Capture the cell that displays the provided text and extract its [X, Y] central coordinate. 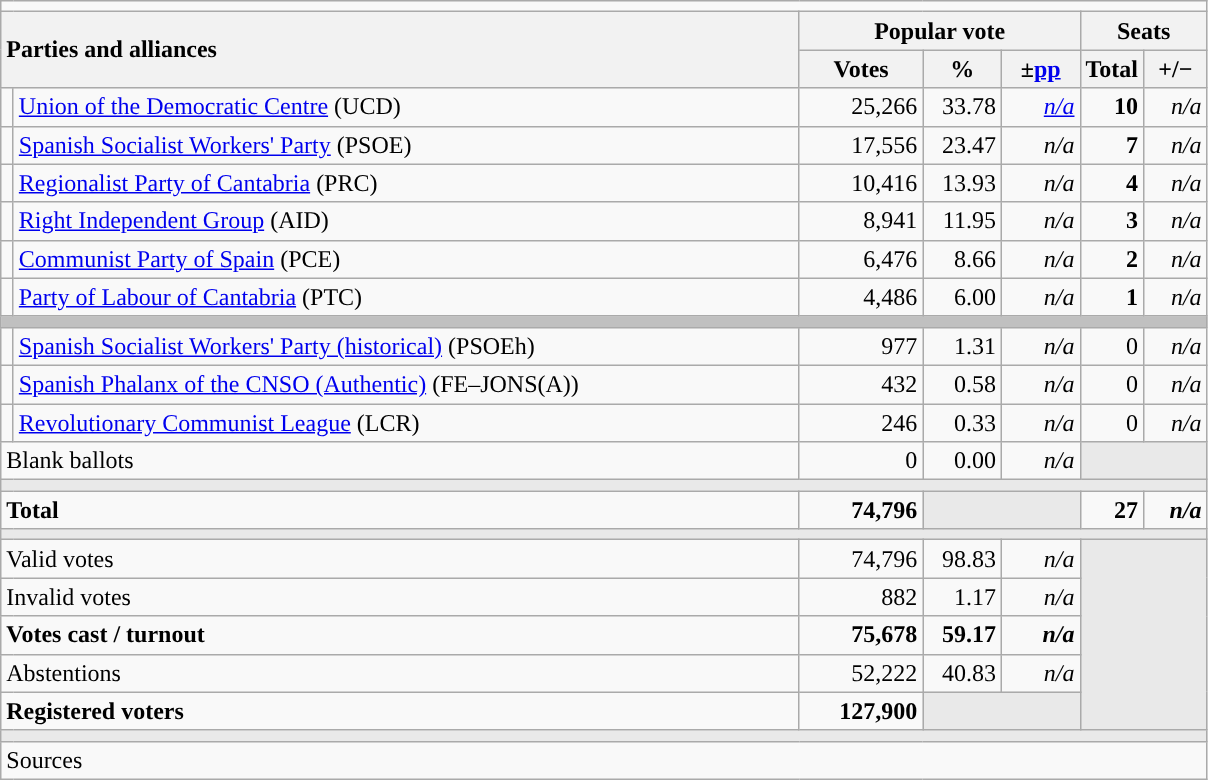
127,900 [861, 711]
+/− [1176, 69]
432 [861, 384]
Communist Party of Spain (PCE) [406, 259]
75,678 [861, 635]
882 [861, 597]
Parties and alliances [400, 50]
10 [1112, 107]
52,222 [861, 673]
2 [1112, 259]
Invalid votes [400, 597]
Union of the Democratic Centre (UCD) [406, 107]
Valid votes [400, 559]
Blank ballots [400, 461]
40.83 [962, 673]
Spanish Socialist Workers' Party (historical) (PSOEh) [406, 346]
11.95 [962, 221]
Votes cast / turnout [400, 635]
±pp [1040, 69]
1 [1112, 297]
1.17 [962, 597]
25,266 [861, 107]
Registered voters [400, 711]
1.31 [962, 346]
98.83 [962, 559]
17,556 [861, 145]
977 [861, 346]
10,416 [861, 183]
33.78 [962, 107]
% [962, 69]
0.00 [962, 461]
27 [1112, 510]
13.93 [962, 183]
0.33 [962, 423]
Party of Labour of Cantabria (PTC) [406, 297]
6,476 [861, 259]
246 [861, 423]
4 [1112, 183]
7 [1112, 145]
Regionalist Party of Cantabria (PRC) [406, 183]
23.47 [962, 145]
Votes [861, 69]
6.00 [962, 297]
Seats [1144, 31]
Popular vote [940, 31]
Right Independent Group (AID) [406, 221]
Abstentions [400, 673]
8,941 [861, 221]
4,486 [861, 297]
Revolutionary Communist League (LCR) [406, 423]
Spanish Socialist Workers' Party (PSOE) [406, 145]
Sources [604, 760]
8.66 [962, 259]
Spanish Phalanx of the CNSO (Authentic) (FE–JONS(A)) [406, 384]
3 [1112, 221]
0.58 [962, 384]
59.17 [962, 635]
